Provide the (x, y) coordinate of the cell's center where the given text is located.  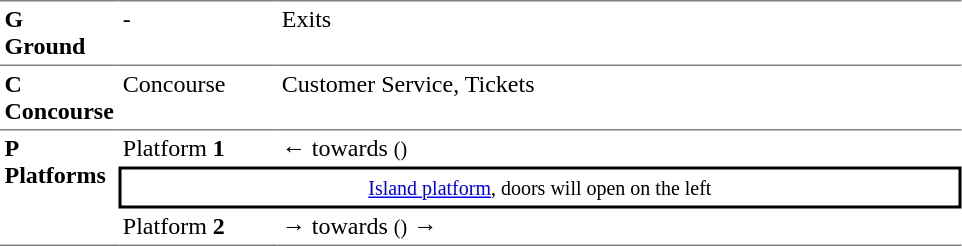
Customer Service, Tickets (619, 98)
Island platform, doors will open on the left (540, 187)
Concourse (198, 98)
← towards () (619, 148)
PPlatforms (59, 188)
→ towards () → (619, 227)
Platform 1 (198, 148)
Platform 2 (198, 227)
CConcourse (59, 98)
Exits (619, 33)
GGround (59, 33)
- (198, 33)
